Return the (x, y) coordinate for the center point of the cell that contains the specified text.  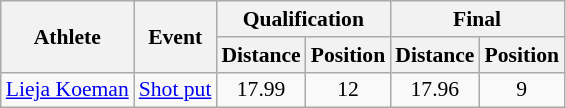
9 (522, 90)
17.99 (260, 90)
Final (477, 19)
Lieja Koeman (68, 90)
17.96 (434, 90)
Shot put (176, 90)
Athlete (68, 36)
12 (348, 90)
Qualification (303, 19)
Event (176, 36)
